Provide the (x, y) coordinate of the cell's center where the given text is located.  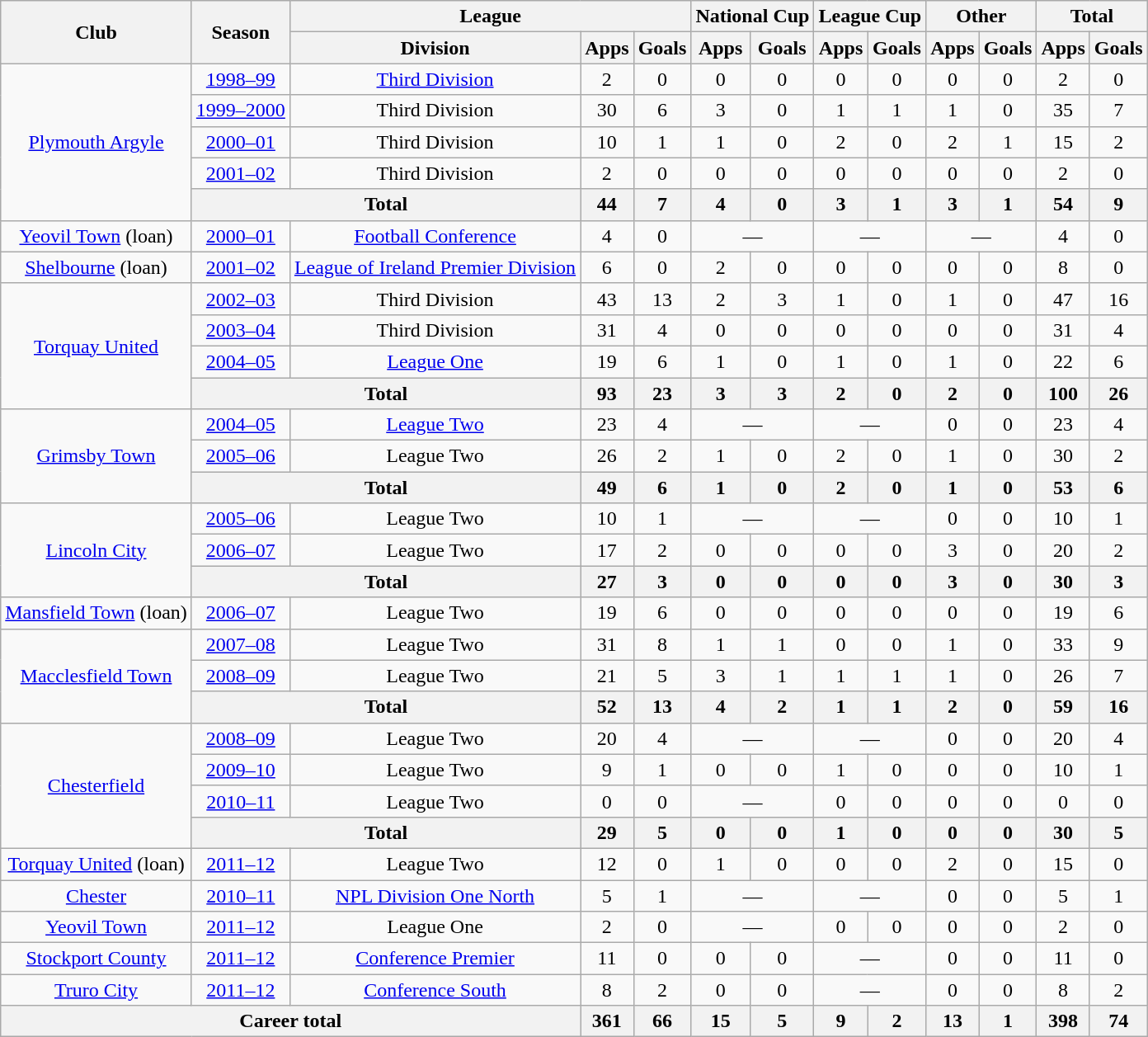
17 (607, 550)
Stockport County (96, 959)
Shelbourne (loan) (96, 267)
49 (607, 488)
66 (662, 1021)
47 (1063, 299)
1999–2000 (241, 111)
12 (607, 864)
NPL Division One North (435, 895)
League (490, 16)
398 (1063, 1021)
National Cup (752, 16)
21 (607, 676)
44 (607, 205)
1998–99 (241, 79)
Career total (290, 1021)
35 (1063, 111)
Chester (96, 895)
Yeovil Town (96, 927)
Torquay United (96, 346)
27 (607, 582)
Lincoln City (96, 550)
54 (1063, 205)
33 (1063, 644)
29 (607, 832)
League Cup (870, 16)
Football Conference (435, 236)
Truro City (96, 990)
Chesterfield (96, 785)
Mansfield Town (loan) (96, 613)
74 (1118, 1021)
Other (981, 16)
Torquay United (loan) (96, 864)
Yeovil Town (loan) (96, 236)
Grimsby Town (96, 456)
59 (1063, 707)
Division (435, 48)
2003–04 (241, 330)
2009–10 (241, 770)
2007–08 (241, 644)
Plymouth Argyle (96, 142)
Club (96, 32)
361 (607, 1021)
Conference Premier (435, 959)
Conference South (435, 990)
53 (1063, 488)
2002–03 (241, 299)
22 (1063, 361)
Season (241, 32)
43 (607, 299)
Macclesfield Town (96, 676)
League of Ireland Premier Division (435, 267)
93 (607, 394)
100 (1063, 394)
52 (607, 707)
